Provide the [X, Y] coordinate of the cell's center where the given text is located.  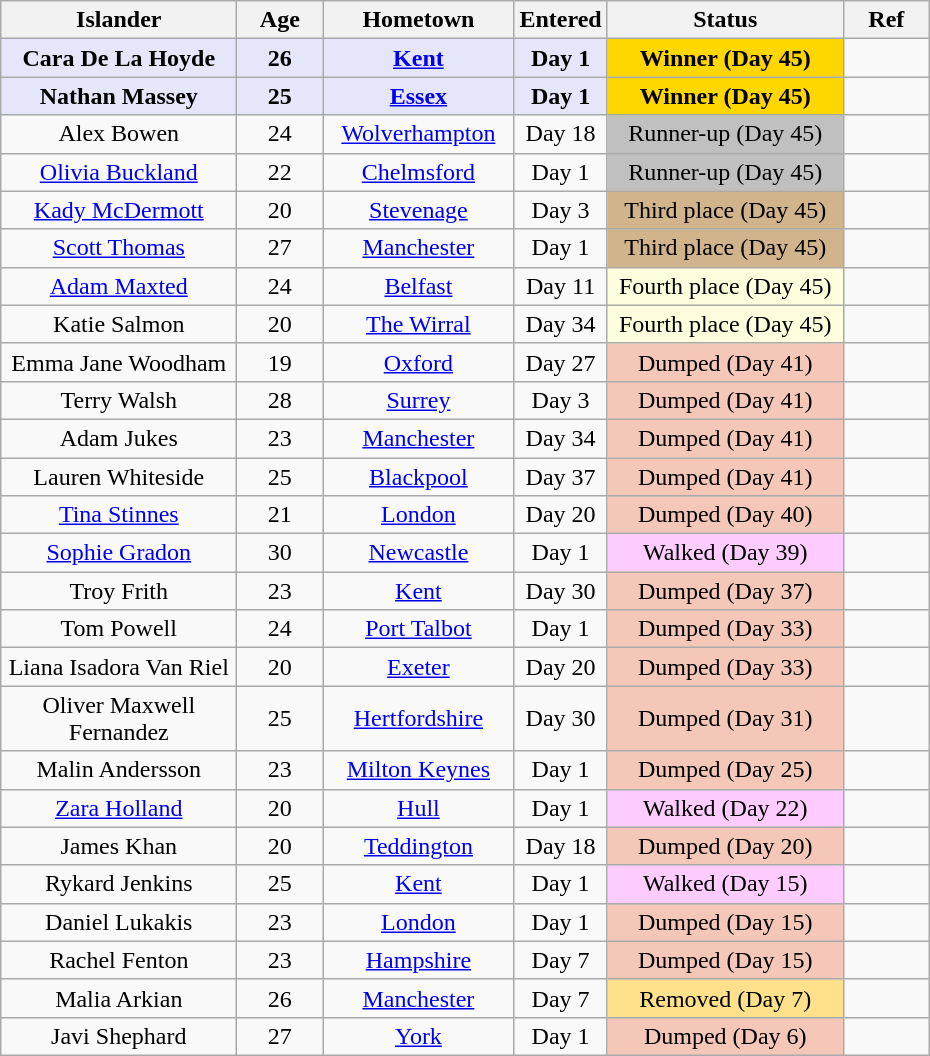
Newcastle [418, 553]
Essex [418, 96]
Zara Holland [119, 808]
Daniel Lukakis [119, 922]
Scott Thomas [119, 248]
Blackpool [418, 477]
Day 37 [560, 477]
James Khan [119, 846]
Malia Arkian [119, 998]
Walked (Day 39) [725, 553]
Chelmsford [418, 172]
Emma Jane Woodham [119, 362]
Dumped (Day 40) [725, 515]
Kady McDermott [119, 210]
Troy Frith [119, 591]
Rachel Fenton [119, 960]
Removed (Day 7) [725, 998]
Dumped (Day 20) [725, 846]
Day 11 [560, 286]
Oliver Maxwell Fernandez [119, 718]
Wolverhampton [418, 134]
Islander [119, 20]
Olivia Buckland [119, 172]
Tina Stinnes [119, 515]
Adam Jukes [119, 438]
Entered [560, 20]
19 [280, 362]
Nathan Massey [119, 96]
Dumped (Day 6) [725, 1036]
Liana Isadora Van Riel [119, 667]
Dumped (Day 25) [725, 770]
Oxford [418, 362]
Teddington [418, 846]
Day 27 [560, 362]
Terry Walsh [119, 400]
30 [280, 553]
Walked (Day 15) [725, 884]
21 [280, 515]
Hull [418, 808]
Hampshire [418, 960]
Lauren Whiteside [119, 477]
Hertfordshire [418, 718]
Rykard Jenkins [119, 884]
Surrey [418, 400]
The Wirral [418, 324]
Ref [886, 20]
Adam Maxted [119, 286]
Belfast [418, 286]
York [418, 1036]
Hometown [418, 20]
Malin Andersson [119, 770]
Walked (Day 22) [725, 808]
Stevenage [418, 210]
22 [280, 172]
Port Talbot [418, 629]
Katie Salmon [119, 324]
Javi Shephard [119, 1036]
Milton Keynes [418, 770]
Dumped (Day 37) [725, 591]
Sophie Gradon [119, 553]
Exeter [418, 667]
Dumped (Day 31) [725, 718]
Status [725, 20]
Age [280, 20]
Tom Powell [119, 629]
28 [280, 400]
Cara De La Hoyde [119, 58]
Alex Bowen [119, 134]
